Provide the (x, y) coordinate of the cell's center where the given text is located.  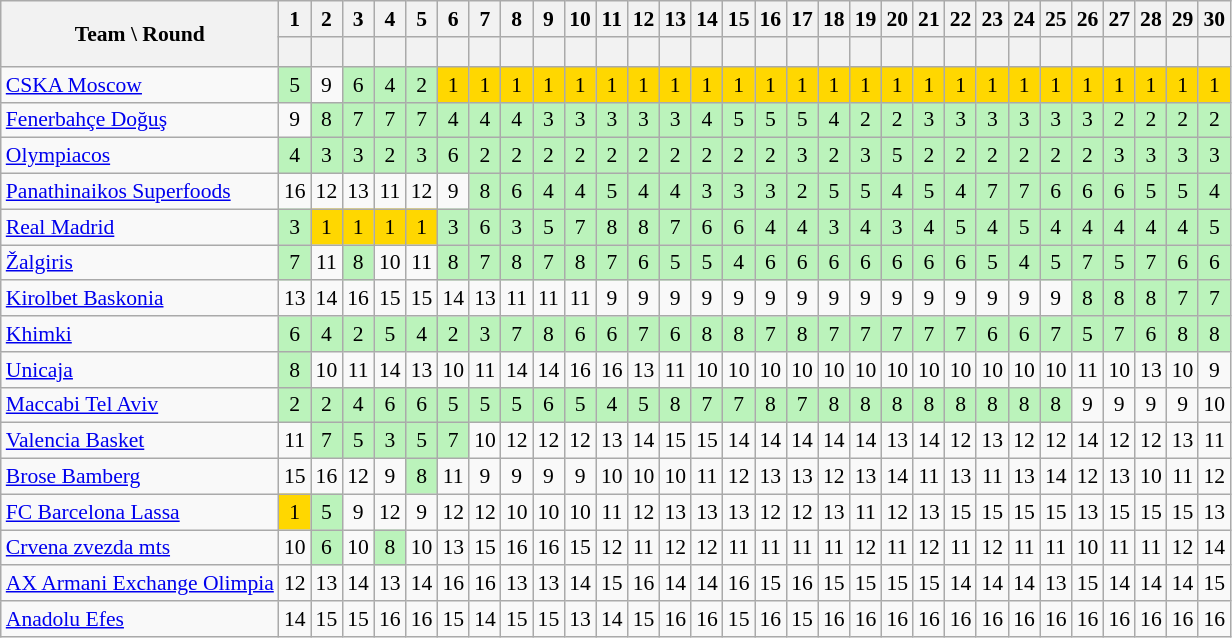
28 (1151, 19)
Anadolu Efes (140, 619)
30 (1214, 19)
23 (992, 19)
Fenerbahçe Doğuş (140, 120)
CSKA Moscow (140, 85)
26 (1088, 19)
Valencia Basket (140, 441)
20 (897, 19)
Crvena zvezda mts (140, 548)
21 (929, 19)
Olympiacos (140, 156)
25 (1056, 19)
Panathinaikos Superfoods (140, 192)
Brose Bamberg (140, 477)
Real Madrid (140, 227)
Unicaja (140, 370)
Kirolbet Baskonia (140, 299)
Žalgiris (140, 263)
22 (961, 19)
Team \ Round (140, 34)
29 (1183, 19)
17 (802, 19)
AX Armani Exchange Olimpia (140, 584)
FC Barcelona Lassa (140, 512)
19 (866, 19)
Maccabi Tel Aviv (140, 405)
27 (1119, 19)
18 (834, 19)
Khimki (140, 334)
24 (1024, 19)
